Locate the cell with the specified text and output its [x, y] center coordinate. 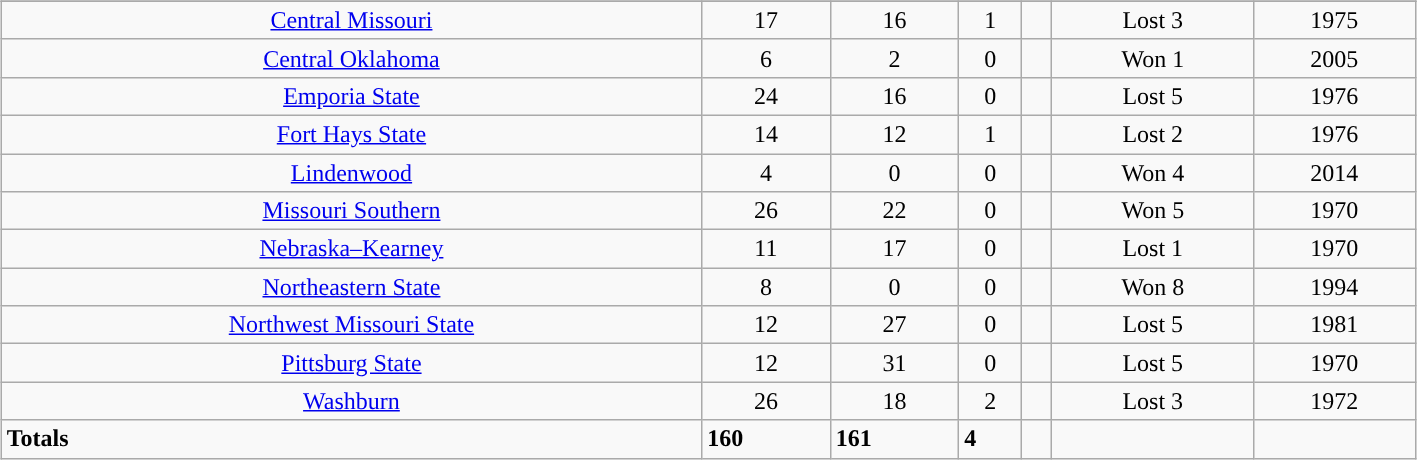
Won 1 [1153, 58]
24 [766, 96]
Emporia State [351, 96]
2014 [1334, 173]
Won 4 [1153, 173]
Nebraska–Kearney [351, 249]
8 [766, 287]
Lindenwood [351, 173]
22 [894, 211]
Won 8 [1153, 287]
27 [894, 325]
11 [766, 249]
Missouri Southern [351, 211]
Fort Hays State [351, 134]
2005 [1334, 58]
Central Missouri [351, 20]
Northwest Missouri State [351, 325]
Central Oklahoma [351, 58]
Lost 1 [1153, 249]
1981 [1334, 325]
1972 [1334, 401]
14 [766, 134]
Lost 2 [1153, 134]
18 [894, 401]
1975 [1334, 20]
31 [894, 363]
Washburn [351, 401]
Pittsburg State [351, 363]
1994 [1334, 287]
161 [894, 439]
6 [766, 58]
160 [766, 439]
Totals [351, 439]
Northeastern State [351, 287]
Won 5 [1153, 211]
